Output the [X, Y] coordinate of the center of the cell containing the given text.  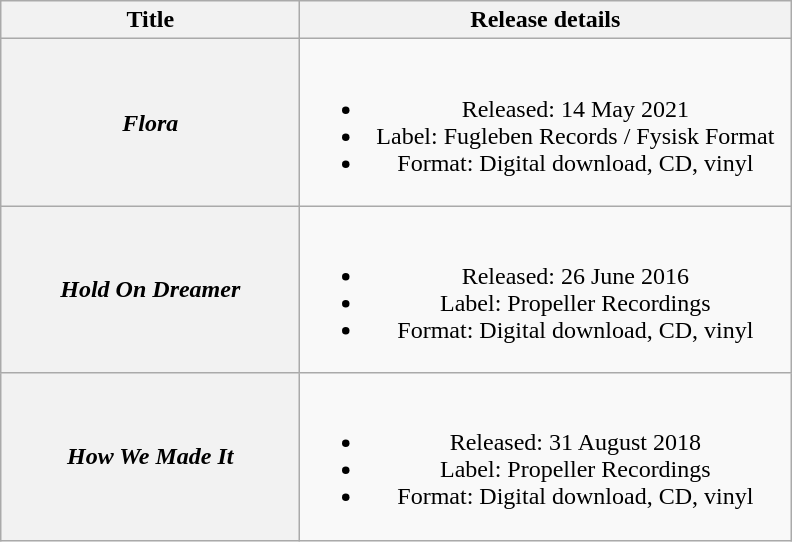
Released: 14 May 2021Label: Fugleben Records / Fysisk FormatFormat: Digital download, CD, vinyl [546, 122]
Released: 31 August 2018Label: Propeller RecordingsFormat: Digital download, CD, vinyl [546, 456]
Released: 26 June 2016Label: Propeller RecordingsFormat: Digital download, CD, vinyl [546, 290]
Title [150, 20]
Hold On Dreamer [150, 290]
Flora [150, 122]
How We Made It [150, 456]
Release details [546, 20]
